Return the (X, Y) coordinate for the center point of the cell that contains the specified text.  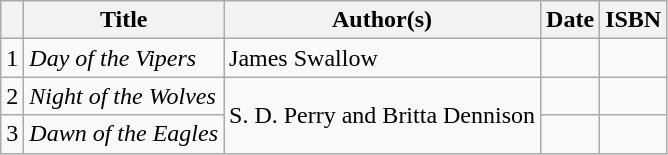
Title (124, 20)
Date (570, 20)
1 (12, 58)
3 (12, 134)
Author(s) (382, 20)
Dawn of the Eagles (124, 134)
S. D. Perry and Britta Dennison (382, 115)
2 (12, 96)
ISBN (634, 20)
Day of the Vipers (124, 58)
James Swallow (382, 58)
Night of the Wolves (124, 96)
